Output the [x, y] coordinate of the center of the cell containing the given text.  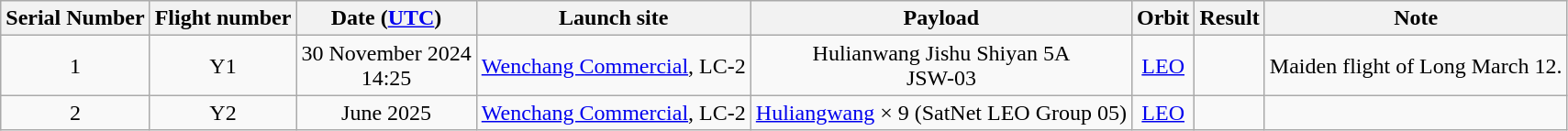
1 [75, 66]
Huliangwang × 9 (SatNet LEO Group 05) [941, 113]
Date (UTC) [386, 18]
Orbit [1162, 18]
Y2 [223, 113]
Result [1229, 18]
Flight number [223, 18]
30 November 202414:25 [386, 66]
Serial Number [75, 18]
Payload [941, 18]
Launch site [613, 18]
June 2025 [386, 113]
Y1 [223, 66]
2 [75, 113]
Maiden flight of Long March 12. [1416, 66]
Hulianwang Jishu Shiyan 5AJSW-03 [941, 66]
Note [1416, 18]
